Pinpoint the cell where the given text exists, returning its (X, Y) midpoint coordinate. 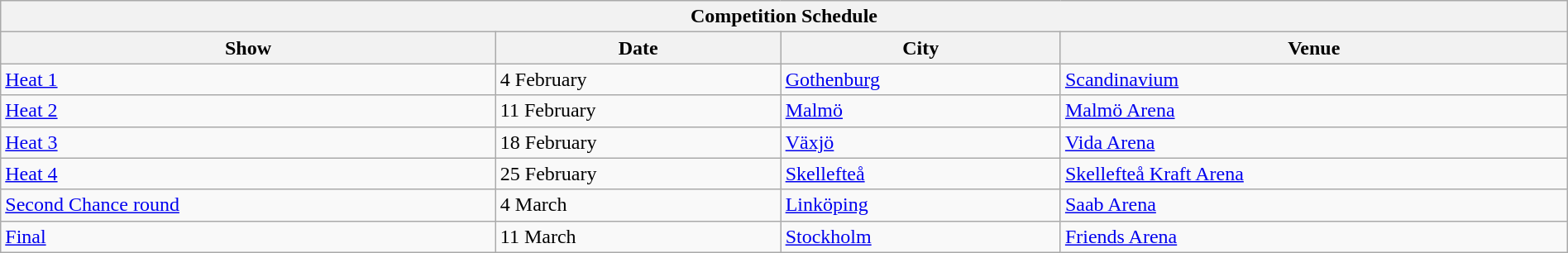
Heat 2 (248, 111)
11 February (638, 111)
4 March (638, 205)
Heat 3 (248, 142)
Show (248, 48)
Malmö (920, 111)
Final (248, 236)
Second Chance round (248, 205)
Gothenburg (920, 79)
Saab Arena (1313, 205)
Vida Arena (1313, 142)
Heat 4 (248, 174)
Linköping (920, 205)
Competition Schedule (784, 17)
Venue (1313, 48)
Malmö Arena (1313, 111)
Scandinavium (1313, 79)
Stockholm (920, 236)
25 February (638, 174)
Skellefteå Kraft Arena (1313, 174)
City (920, 48)
Skellefteå (920, 174)
Date (638, 48)
11 March (638, 236)
Friends Arena (1313, 236)
Växjö (920, 142)
4 February (638, 79)
18 February (638, 142)
Heat 1 (248, 79)
